Pinpoint the cell where the given text exists, returning its [X, Y] midpoint coordinate. 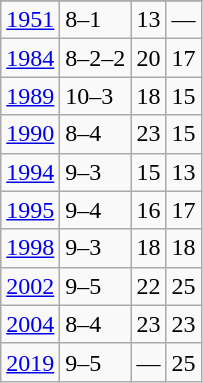
8–1 [96, 20]
16 [148, 210]
1990 [30, 134]
8–2–2 [96, 58]
1989 [30, 96]
1951 [30, 20]
1995 [30, 210]
20 [148, 58]
1994 [30, 172]
1998 [30, 248]
2004 [30, 324]
2002 [30, 286]
22 [148, 286]
1984 [30, 58]
9–4 [96, 210]
2019 [30, 362]
10–3 [96, 96]
